Provide the [x, y] coordinate of the cell's center where the given text is located.  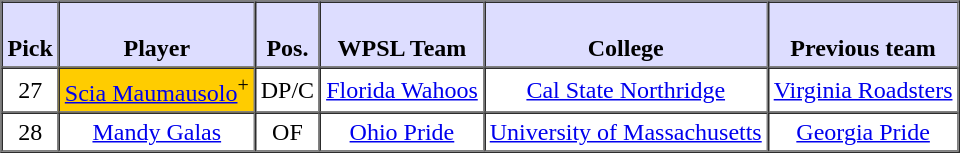
Cal State Northridge [626, 90]
WPSL Team [402, 35]
Scia Maumausolo+ [157, 90]
DP/C [288, 90]
28 [30, 132]
Pos. [288, 35]
Mandy Galas [157, 132]
Florida Wahoos [402, 90]
University of Massachusetts [626, 132]
Virginia Roadsters [864, 90]
Previous team [864, 35]
College [626, 35]
27 [30, 90]
Ohio Pride [402, 132]
Player [157, 35]
OF [288, 132]
Pick [30, 35]
Georgia Pride [864, 132]
